Output the [x, y] coordinate of the center of the cell containing the given text.  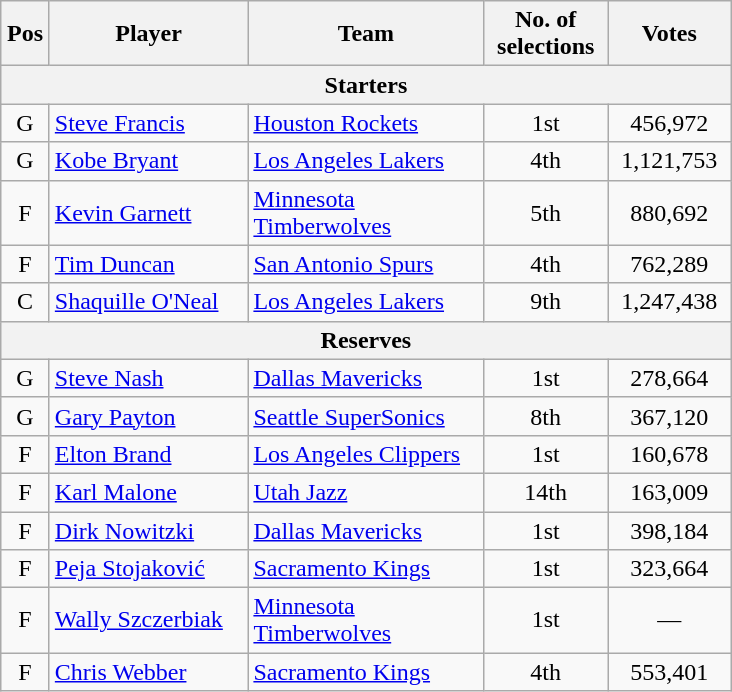
880,692 [670, 212]
Karl Malone [148, 492]
456,972 [670, 123]
1,247,438 [670, 302]
278,664 [670, 378]
Pos [26, 34]
163,009 [670, 492]
— [670, 620]
1,121,753 [670, 161]
Player [148, 34]
Utah Jazz [366, 492]
Shaquille O'Neal [148, 302]
Wally Szczerbiak [148, 620]
Peja Stojaković [148, 569]
398,184 [670, 531]
323,664 [670, 569]
Houston Rockets [366, 123]
Elton Brand [148, 454]
Reserves [366, 340]
5th [546, 212]
553,401 [670, 672]
762,289 [670, 264]
No. of selections [546, 34]
Dirk Nowitzki [148, 531]
8th [546, 416]
Starters [366, 85]
Steve Nash [148, 378]
9th [546, 302]
San Antonio Spurs [366, 264]
Chris Webber [148, 672]
160,678 [670, 454]
14th [546, 492]
Team [366, 34]
367,120 [670, 416]
Tim Duncan [148, 264]
Gary Payton [148, 416]
Steve Francis [148, 123]
Los Angeles Clippers [366, 454]
Seattle SuperSonics [366, 416]
Kevin Garnett [148, 212]
Kobe Bryant [148, 161]
Votes [670, 34]
C [26, 302]
